Return the (x, y) coordinate for the center point of the cell that contains the specified text.  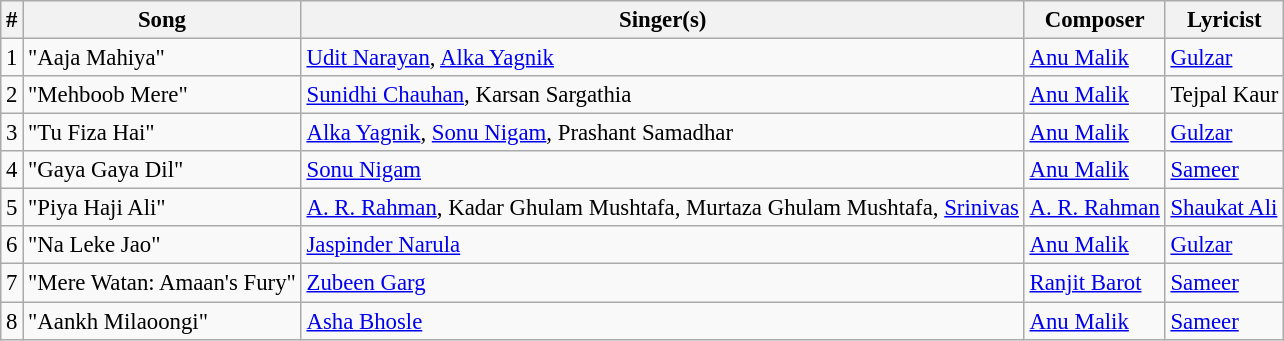
Zubeen Garg (662, 283)
A. R. Rahman, Kadar Ghulam Mushtafa, Murtaza Ghulam Mushtafa, Srinivas (662, 208)
A. R. Rahman (1094, 208)
1 (12, 58)
"Mere Watan: Amaan's Fury" (162, 283)
"Gaya Gaya Dil" (162, 170)
# (12, 20)
Udit Narayan, Alka Yagnik (662, 58)
"Aaja Mahiya" (162, 58)
Singer(s) (662, 20)
Lyricist (1224, 20)
Shaukat Ali (1224, 208)
5 (12, 208)
Asha Bhosle (662, 321)
"Tu Fiza Hai" (162, 133)
Sonu Nigam (662, 170)
7 (12, 283)
8 (12, 321)
Song (162, 20)
"Mehboob Mere" (162, 95)
Jaspinder Narula (662, 245)
"Na Leke Jao" (162, 245)
"Piya Haji Ali" (162, 208)
3 (12, 133)
Composer (1094, 20)
2 (12, 95)
4 (12, 170)
"Aankh Milaoongi" (162, 321)
Ranjit Barot (1094, 283)
Alka Yagnik, Sonu Nigam, Prashant Samadhar (662, 133)
6 (12, 245)
Tejpal Kaur (1224, 95)
Sunidhi Chauhan, Karsan Sargathia (662, 95)
